Determine the [x, y] coordinate at the center of the cell enclosing the given text.  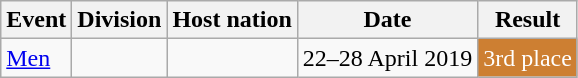
Event [36, 20]
22–28 April 2019 [387, 58]
3rd place [528, 58]
Result [528, 20]
Division [120, 20]
Date [387, 20]
Men [36, 58]
Host nation [232, 20]
